Output the [X, Y] coordinate of the center of the cell containing the given text.  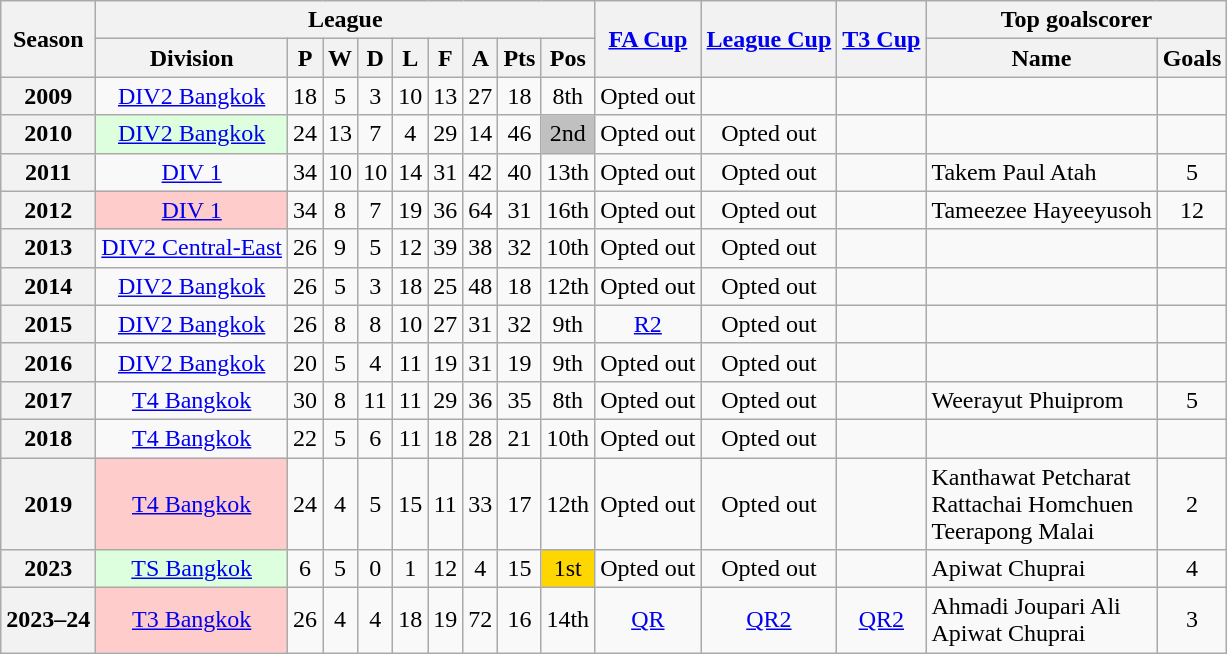
9 [340, 248]
Season [48, 39]
T3 Bangkok [192, 620]
2023 [48, 569]
Kanthawat Petcharat Rattachai Homchuen Teerapong Malai [1042, 504]
16 [520, 620]
2nd [568, 134]
17 [520, 504]
48 [480, 286]
14th [568, 620]
P [304, 58]
28 [480, 438]
A [480, 58]
22 [304, 438]
42 [480, 172]
R2 [648, 324]
Top goalscorer [1076, 20]
2015 [48, 324]
Name [1042, 58]
2014 [48, 286]
46 [520, 134]
Apiwat Chuprai [1042, 569]
64 [480, 210]
2011 [48, 172]
Pos [568, 58]
Ahmadi Joupari Ali Apiwat Chuprai [1042, 620]
League [346, 20]
1st [568, 569]
39 [446, 248]
Tameezee Hayeeyusoh [1042, 210]
TS Bangkok [192, 569]
13th [568, 172]
League Cup [769, 39]
2009 [48, 96]
QR [648, 620]
38 [480, 248]
2017 [48, 400]
0 [376, 569]
F [446, 58]
Weerayut Phuiprom [1042, 400]
2 [1192, 504]
20 [304, 362]
21 [520, 438]
L [410, 58]
16th [568, 210]
1 [410, 569]
40 [520, 172]
2023–24 [48, 620]
Division [192, 58]
T3 Cup [882, 39]
2019 [48, 504]
Takem Paul Atah [1042, 172]
FA Cup [648, 39]
2018 [48, 438]
Goals [1192, 58]
2013 [48, 248]
35 [520, 400]
72 [480, 620]
2016 [48, 362]
DIV2 Central-East [192, 248]
D [376, 58]
33 [480, 504]
30 [304, 400]
W [340, 58]
25 [446, 286]
2010 [48, 134]
Pts [520, 58]
2012 [48, 210]
